Capture the cell that displays the provided text and extract its [X, Y] central coordinate. 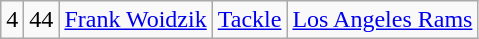
Frank Woidzik [136, 20]
Tackle [250, 20]
4 [12, 20]
Los Angeles Rams [382, 20]
44 [42, 20]
